Pinpoint the cell where the given text exists, returning its (x, y) midpoint coordinate. 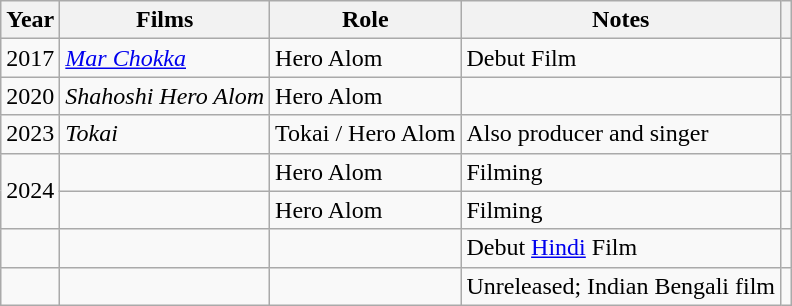
Debut Hindi Film (621, 248)
Role (366, 20)
Year (30, 20)
Debut Film (621, 58)
Shahoshi Hero Alom (165, 96)
2024 (30, 191)
Notes (621, 20)
2017 (30, 58)
2023 (30, 134)
Mar Chokka (165, 58)
Tokai / Hero Alom (366, 134)
Also producer and singer (621, 134)
Films (165, 20)
Unreleased; Indian Bengali film (621, 286)
2020 (30, 96)
Tokai (165, 134)
